Locate the cell with the specified text and output its (X, Y) center coordinate. 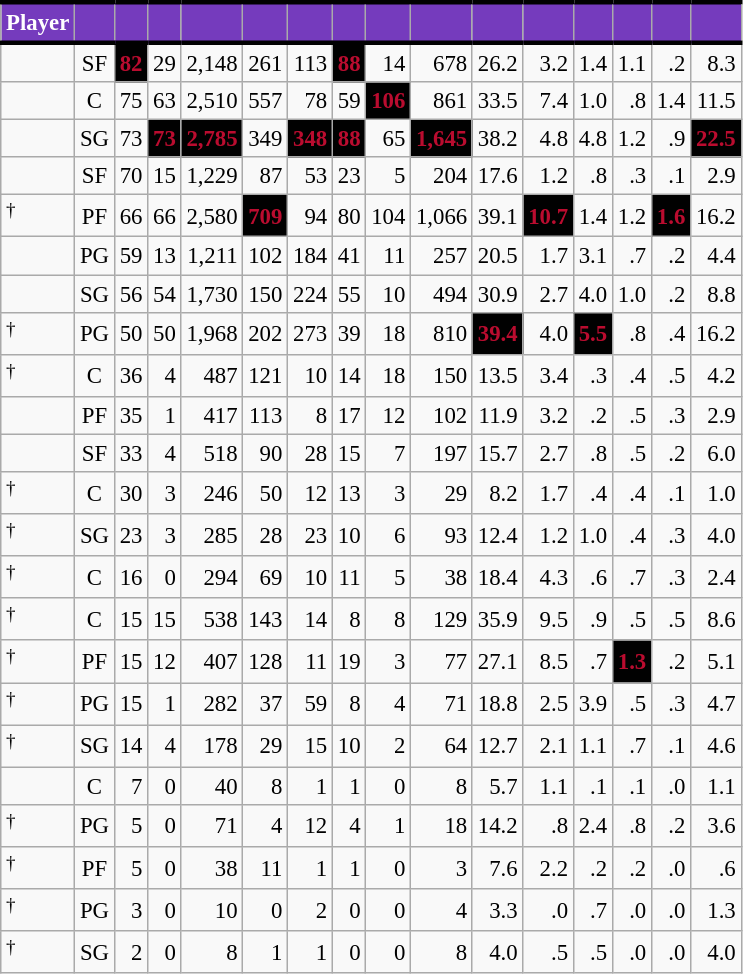
494 (442, 294)
22.5 (716, 139)
55 (348, 294)
246 (212, 493)
121 (266, 375)
8.6 (716, 619)
202 (266, 333)
35.9 (497, 619)
5.7 (497, 786)
8.2 (497, 493)
106 (388, 101)
273 (310, 333)
56 (130, 294)
6 (388, 535)
5.1 (716, 662)
349 (266, 139)
13.5 (497, 375)
4.2 (716, 375)
487 (212, 375)
16 (130, 577)
54 (164, 294)
8.3 (716, 62)
38.2 (497, 139)
12.7 (497, 746)
94 (310, 216)
36 (130, 375)
7.6 (497, 868)
4.7 (716, 704)
224 (310, 294)
1,066 (442, 216)
3.3 (497, 910)
2,148 (212, 62)
257 (442, 256)
3.9 (592, 704)
261 (266, 62)
1,968 (212, 333)
82 (130, 62)
557 (266, 101)
4.6 (716, 746)
9.5 (548, 619)
2.2 (548, 868)
15.7 (497, 453)
204 (442, 176)
75 (130, 101)
3.1 (592, 256)
2,580 (212, 216)
2,785 (212, 139)
Player (38, 22)
128 (266, 662)
8.8 (716, 294)
37 (266, 704)
518 (212, 453)
1,229 (212, 176)
39 (348, 333)
39.1 (497, 216)
40 (212, 786)
2,510 (212, 101)
7.4 (548, 101)
12.4 (497, 535)
30.9 (497, 294)
709 (266, 216)
93 (442, 535)
129 (442, 619)
810 (442, 333)
4.3 (548, 577)
33 (130, 453)
30 (130, 493)
35 (130, 416)
285 (212, 535)
178 (212, 746)
17 (348, 416)
861 (442, 101)
10.7 (548, 216)
1.6 (672, 216)
282 (212, 704)
87 (266, 176)
33.5 (497, 101)
8.5 (548, 662)
184 (310, 256)
77 (442, 662)
3.4 (548, 375)
2.1 (548, 746)
41 (348, 256)
1,730 (212, 294)
19 (348, 662)
17.6 (497, 176)
294 (212, 577)
197 (442, 453)
1,211 (212, 256)
90 (266, 453)
417 (212, 416)
26.2 (497, 62)
6.0 (716, 453)
11.9 (497, 416)
69 (266, 577)
348 (310, 139)
80 (348, 216)
3.6 (716, 826)
70 (130, 176)
407 (212, 662)
4.4 (716, 256)
64 (442, 746)
78 (310, 101)
53 (310, 176)
39.4 (497, 333)
2.5 (548, 704)
63 (164, 101)
678 (442, 62)
104 (388, 216)
5.5 (592, 333)
27.1 (497, 662)
143 (266, 619)
1,645 (442, 139)
20.5 (497, 256)
18.4 (497, 577)
14.2 (497, 826)
538 (212, 619)
11.5 (716, 101)
65 (388, 139)
18.8 (497, 704)
